Locate the cell with the specified text and output its [X, Y] center coordinate. 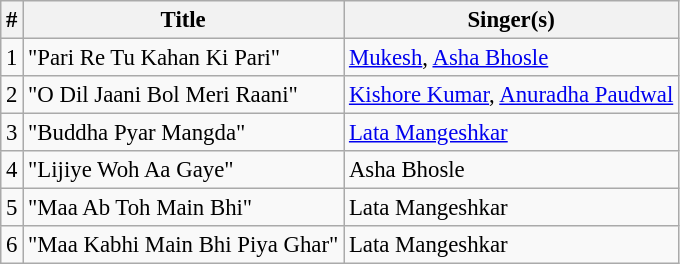
Singer(s) [512, 20]
"Pari Re Tu Kahan Ki Pari" [184, 58]
Asha Bhosle [512, 170]
2 [12, 95]
# [12, 20]
6 [12, 245]
1 [12, 58]
4 [12, 170]
3 [12, 133]
"O Dil Jaani Bol Meri Raani" [184, 95]
"Lijiye Woh Aa Gaye" [184, 170]
"Maa Ab Toh Main Bhi" [184, 208]
5 [12, 208]
Mukesh, Asha Bhosle [512, 58]
"Buddha Pyar Mangda" [184, 133]
Title [184, 20]
"Maa Kabhi Main Bhi Piya Ghar" [184, 245]
Kishore Kumar, Anuradha Paudwal [512, 95]
